Extract the [x, y] coordinate from the center of the cell holding the provided text.  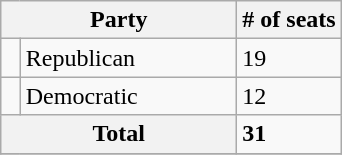
Party [119, 20]
19 [289, 58]
Democratic [128, 96]
31 [289, 134]
Total [119, 134]
12 [289, 96]
Republican [128, 58]
# of seats [289, 20]
